Capture the cell that displays the provided text and extract its (X, Y) central coordinate. 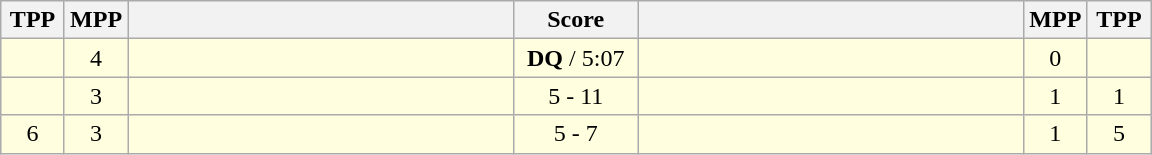
4 (96, 58)
0 (1056, 58)
Score (576, 20)
5 - 11 (576, 96)
5 (1119, 134)
5 - 7 (576, 134)
DQ / 5:07 (576, 58)
6 (33, 134)
